Output the (X, Y) coordinate of the center of the cell containing the given text.  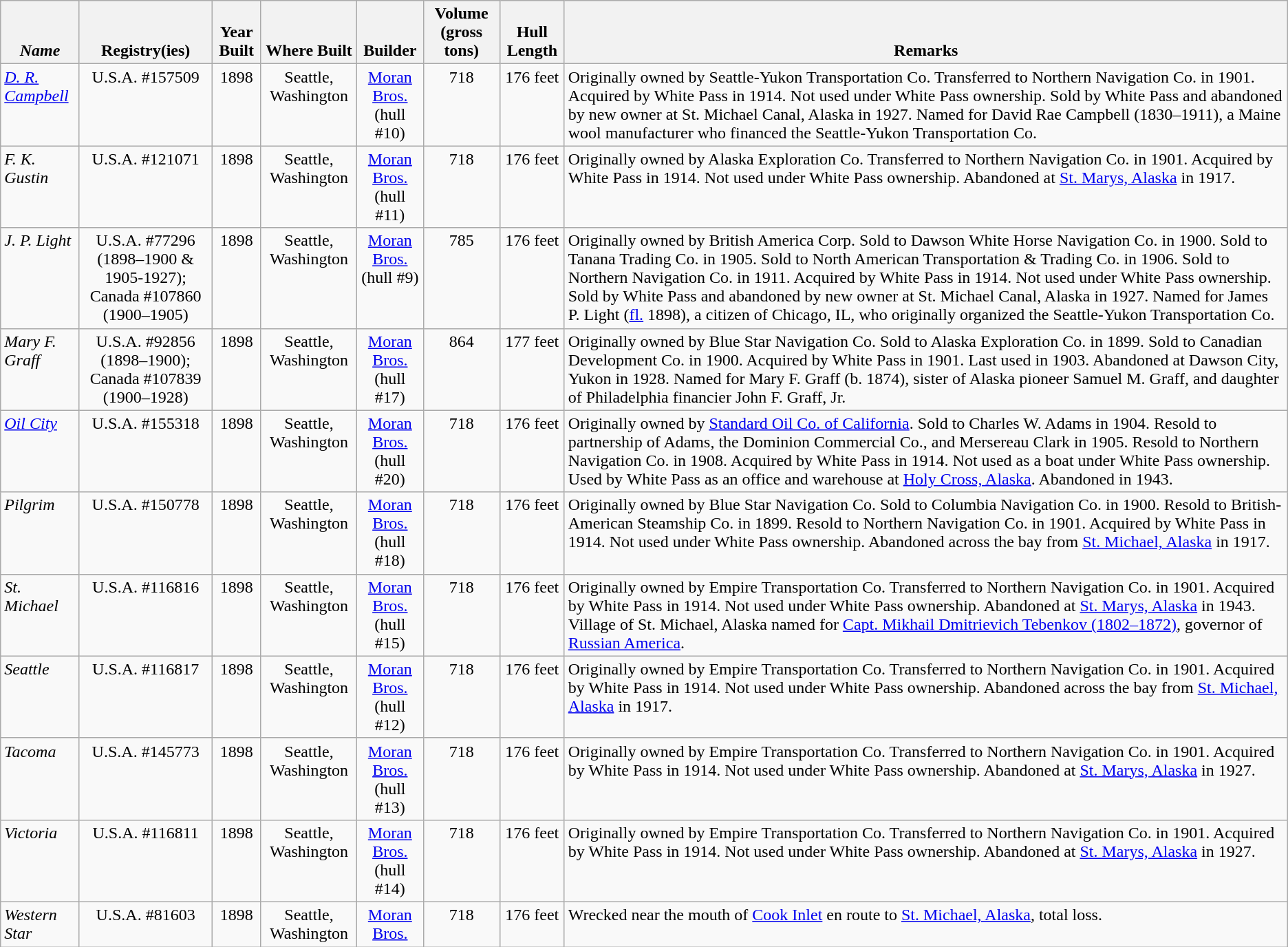
Name (40, 32)
Tacoma (40, 779)
U.S.A. #145773 (146, 779)
Where Built (308, 32)
Victoria (40, 860)
Moran Bros.(hull #15) (390, 615)
Mary F. Graff (40, 369)
Oil City (40, 451)
Moran Bros.(hull #20) (390, 451)
U.S.A. #150778 (146, 533)
Western Star (40, 924)
Wrecked near the mouth of Cook Inlet en route to St. Michael, Alaska, total loss. (926, 924)
Seattle (40, 696)
U.S.A. #116811 (146, 860)
U.S.A. #155318 (146, 451)
Moran Bros.(hull #10) (390, 105)
U.S.A. #116817 (146, 696)
Moran Bros.(hull #12) (390, 696)
864 (461, 369)
Moran Bros.(hull #9) (390, 278)
F. K. Gustin (40, 187)
Remarks (926, 32)
177 feet (532, 369)
Moran Bros.(hull #11) (390, 187)
Moran Bros.(hull #13) (390, 779)
Moran Bros.(hull #17) (390, 369)
Pilgrim (40, 533)
Volume (gross tons) (461, 32)
785 (461, 278)
J. P. Light (40, 278)
Moran Bros.(hull #18) (390, 533)
U.S.A. #121071 (146, 187)
Year Built (237, 32)
U.S.A. #77296 (1898–1900 & 1905-1927);Canada #107860 (1900–1905) (146, 278)
Moran Bros. (390, 924)
Builder (390, 32)
St. Michael (40, 615)
Registry(ies) (146, 32)
U.S.A. #157509 (146, 105)
U.S.A. #116816 (146, 615)
U.S.A. #92856 (1898–1900);Canada #107839 (1900–1928) (146, 369)
D. R. Campbell (40, 105)
Moran Bros.(hull #14) (390, 860)
Hull Length (532, 32)
U.S.A. #81603 (146, 924)
